Scan for the cell matching the given text and deliver its [x, y] coordinate at center. 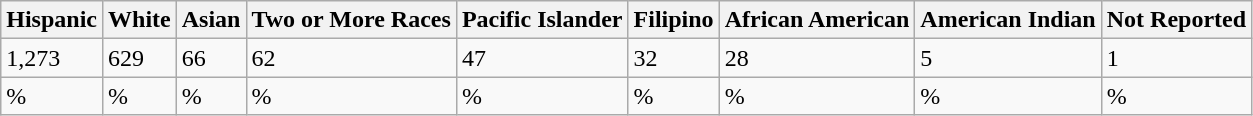
32 [674, 58]
66 [211, 58]
Filipino [674, 20]
62 [351, 58]
Two or More Races [351, 20]
1,273 [52, 58]
Not Reported [1176, 20]
5 [1008, 58]
White [140, 20]
629 [140, 58]
1 [1176, 58]
Pacific Islander [542, 20]
Hispanic [52, 20]
47 [542, 58]
28 [817, 58]
Asian [211, 20]
American Indian [1008, 20]
African American [817, 20]
